Determine the (x, y) coordinate at the center of the cell enclosing the given text.  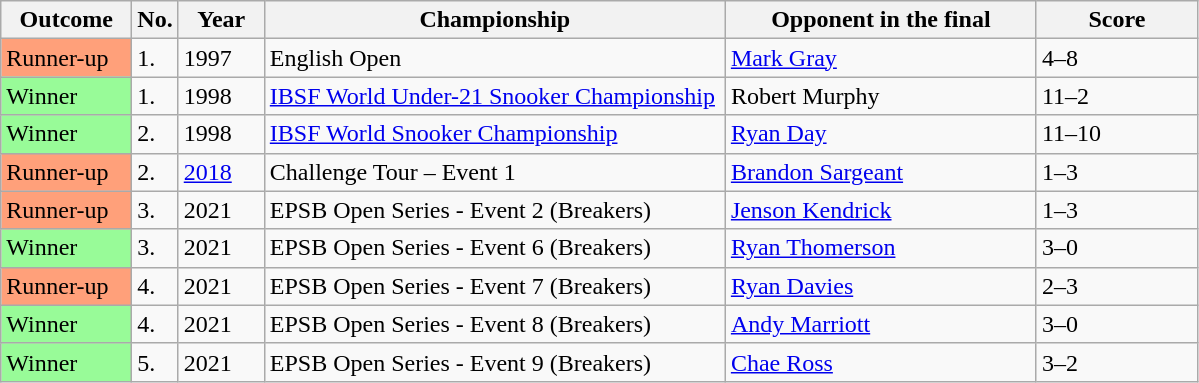
11–10 (1116, 134)
4–8 (1116, 58)
Andy Marriott (880, 324)
EPSB Open Series - Event 6 (Breakers) (494, 248)
Ryan Davies (880, 286)
2018 (221, 172)
IBSF World Snooker Championship (494, 134)
Challenge Tour – Event 1 (494, 172)
IBSF World Under-21 Snooker Championship (494, 96)
Mark Gray (880, 58)
Jenson Kendrick (880, 210)
Chae Ross (880, 362)
Outcome (66, 20)
1997 (221, 58)
Brandon Sargeant (880, 172)
Ryan Thomerson (880, 248)
EPSB Open Series - Event 9 (Breakers) (494, 362)
Year (221, 20)
Championship (494, 20)
EPSB Open Series - Event 7 (Breakers) (494, 286)
English Open (494, 58)
2–3 (1116, 286)
No. (155, 20)
Opponent in the final (880, 20)
EPSB Open Series - Event 8 (Breakers) (494, 324)
EPSB Open Series - Event 2 (Breakers) (494, 210)
Ryan Day (880, 134)
11–2 (1116, 96)
Robert Murphy (880, 96)
5. (155, 362)
3–2 (1116, 362)
Score (1116, 20)
